Scan for the cell matching the given text and deliver its (x, y) coordinate at center. 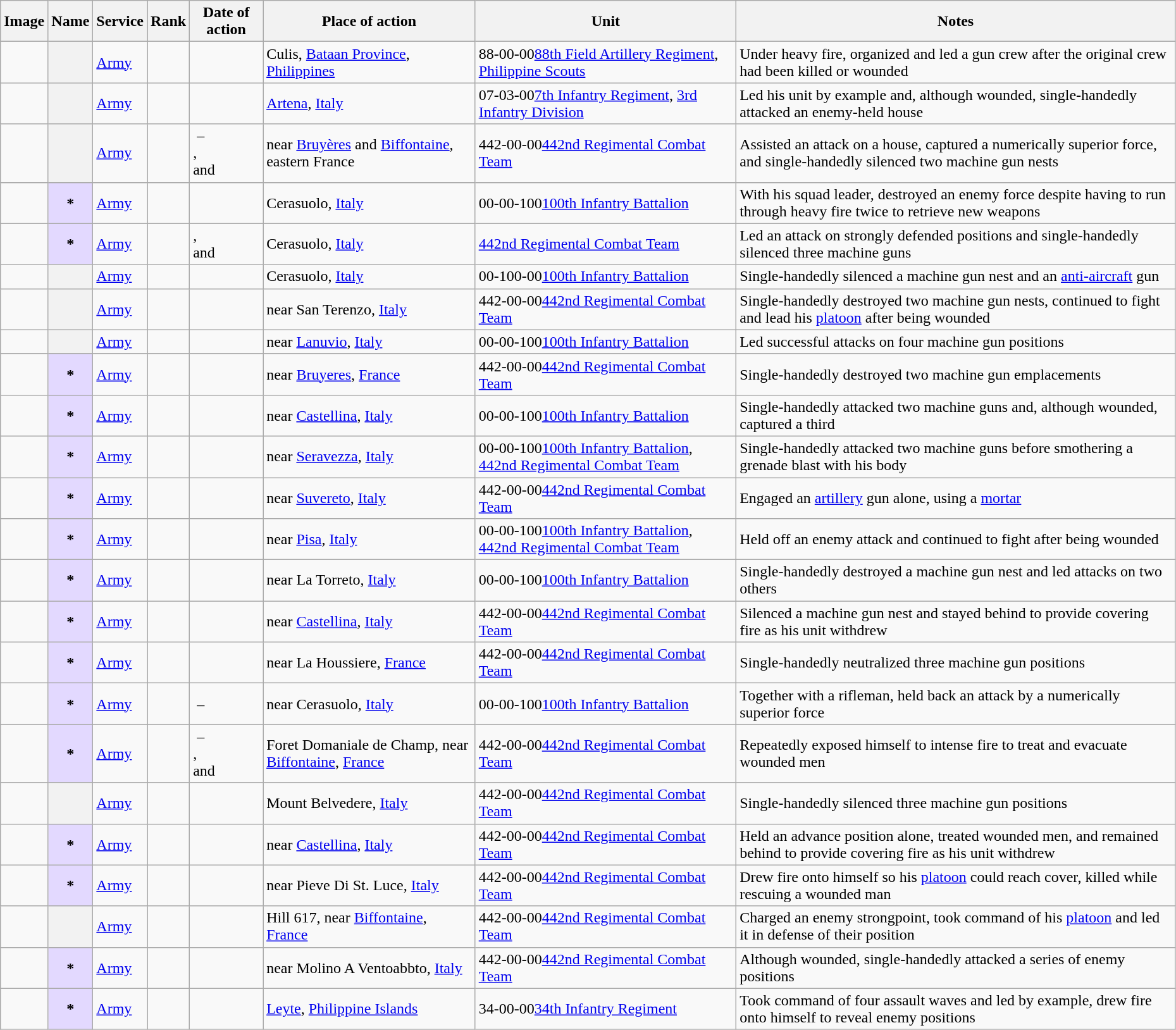
Single-handedly destroyed a machine gun nest and led attacks on two others (956, 581)
Mount Belvedere, Italy (369, 804)
Rank (168, 22)
near San Terenzo, Italy (369, 309)
Single-handedly attacked two machine guns before smothering a grenade blast with his body (956, 457)
Silenced a machine gun nest and stayed behind to provide covering fire as his unit withdrew (956, 621)
Single-handedly neutralized three machine gun positions (956, 663)
Although wounded, single-handedly attacked a series of enemy positions (956, 968)
Image (24, 22)
near La Torreto, Italy (369, 581)
Name (71, 22)
00-100-00100th Infantry Battalion (605, 276)
Under heavy fire, organized and led a gun crew after the original crew had been killed or wounded (956, 62)
Led an attack on strongly defended positions and single-handedly silenced three machine guns (956, 244)
near Pieve Di St. Luce, Italy (369, 886)
Single-handedly silenced a machine gun nest and an anti-aircraft gun (956, 276)
07-03-007th Infantry Regiment, 3rd Infantry Division (605, 104)
Took command of four assault waves and led by example, drew fire onto himself to reveal enemy positions (956, 1008)
Drew fire onto himself so his platoon could reach cover, killed while rescuing a wounded man (956, 886)
near Cerasuolo, Italy (369, 704)
Led successful attacks on four machine gun positions (956, 342)
Unit (605, 22)
near Seravezza, Italy (369, 457)
– (226, 704)
Charged an enemy strongpoint, took command of his platoon and led it in defense of their position (956, 926)
near Pisa, Italy (369, 539)
near Lanuvio, Italy (369, 342)
Held off an enemy attack and continued to fight after being wounded (956, 539)
Artena, Italy (369, 104)
near Molino A Ventoabbto, Italy (369, 968)
442nd Regimental Combat Team (605, 244)
Together with a rifleman, held back an attack by a numerically superior force (956, 704)
Single-handedly silenced three machine gun positions (956, 804)
34-00-0034th Infantry Regiment (605, 1008)
Single-handedly attacked two machine guns and, although wounded, captured a third (956, 415)
Place of action (369, 22)
Held an advance position alone, treated wounded men, and remained behind to provide covering fire as his unit withdrew (956, 844)
near Bruyères and Biffontaine, eastern France (369, 153)
Hill 617, near Biffontaine, France (369, 926)
With his squad leader, destroyed an enemy force despite having to run through heavy fire twice to retrieve new weapons (956, 202)
near Suvereto, Italy (369, 497)
near La Houssiere, France (369, 663)
Date of action (226, 22)
Service (120, 22)
Single-handedly destroyed two machine gun nests, continued to fight and lead his platoon after being wounded (956, 309)
,and (226, 244)
Leyte, Philippine Islands (369, 1008)
Culis, Bataan Province, Philippines (369, 62)
Engaged an artillery gun alone, using a mortar (956, 497)
Assisted an attack on a house, captured a numerically superior force, and single-handedly silenced two machine gun nests (956, 153)
Single-handedly destroyed two machine gun emplacements (956, 375)
Led his unit by example and, although wounded, single-handedly attacked an enemy-held house (956, 104)
88-00-0088th Field Artillery Regiment, Philippine Scouts (605, 62)
Notes (956, 22)
Foret Domaniale de Champ, near Biffontaine, France (369, 754)
Repeatedly exposed himself to intense fire to treat and evacuate wounded men (956, 754)
near Bruyeres, France (369, 375)
